Identify which cell holds the provided text, then report its (X, Y) central coordinate. 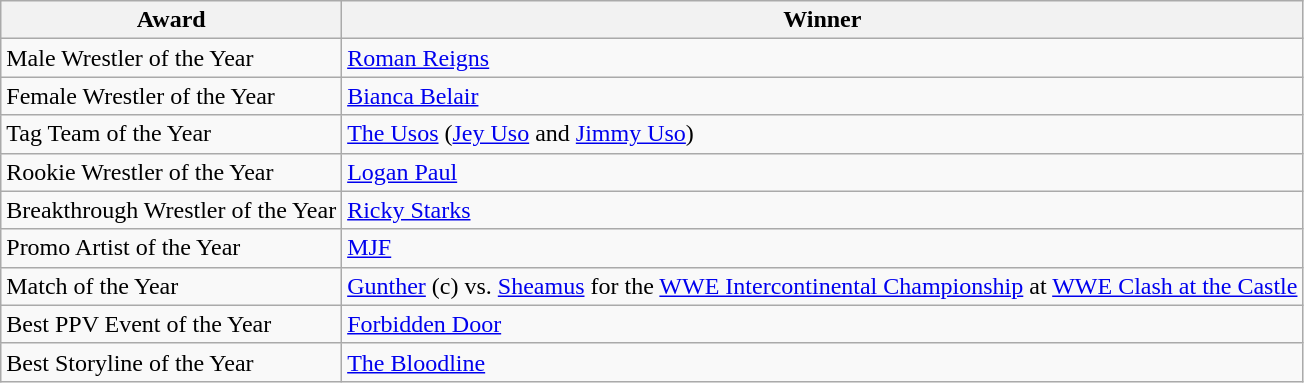
Logan Paul (822, 172)
MJF (822, 248)
Match of the Year (172, 286)
Best Storyline of the Year (172, 362)
Tag Team of the Year (172, 134)
Rookie Wrestler of the Year (172, 172)
The Bloodline (822, 362)
Bianca Belair (822, 96)
Roman Reigns (822, 58)
Gunther (c) vs. Sheamus for the WWE Intercontinental Championship at WWE Clash at the Castle (822, 286)
Female Wrestler of the Year (172, 96)
Male Wrestler of the Year (172, 58)
Award (172, 20)
Best PPV Event of the Year (172, 324)
Promo Artist of the Year (172, 248)
The Usos (Jey Uso and Jimmy Uso) (822, 134)
Forbidden Door (822, 324)
Winner (822, 20)
Breakthrough Wrestler of the Year (172, 210)
Ricky Starks (822, 210)
